Provide the (x, y) coordinate of the cell's center where the given text is located.  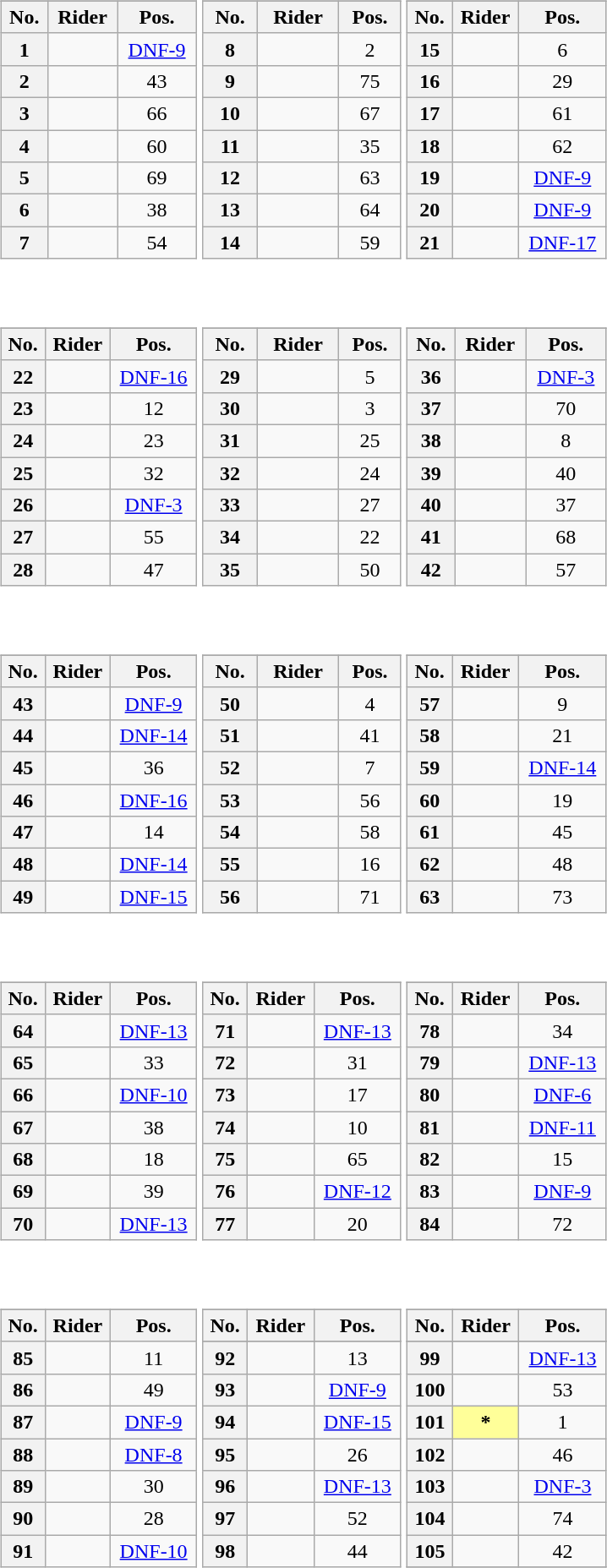
DNF-6 (563, 1095)
85 (23, 1358)
94 (225, 1422)
DNF-12 (357, 1192)
96 (225, 1487)
No. Rider Pos. 50 4 51 41 52 7 53 56 54 58 55 16 56 71 (303, 773)
84 (429, 1224)
99 (429, 1358)
87 (23, 1422)
105 (429, 1551)
81 (429, 1127)
95 (225, 1455)
89 (23, 1487)
No. Rider Pos. 71 DNF-13 72 31 73 17 74 10 75 65 76 DNF-12 77 20 (303, 1100)
82 (429, 1160)
103 (429, 1487)
101 (429, 1422)
No. Rider Pos. 29 5 30 3 31 25 32 24 33 27 34 22 35 50 (303, 445)
83 (429, 1192)
79 (429, 1063)
78 (429, 1030)
91 (23, 1551)
92 (225, 1358)
104 (429, 1519)
77 (225, 1224)
86 (23, 1390)
DNF-17 (563, 243)
88 (23, 1455)
100 (429, 1390)
90 (23, 1519)
102 (429, 1455)
DNF-8 (154, 1455)
DNF-11 (563, 1127)
98 (225, 1551)
* (485, 1422)
93 (225, 1390)
76 (225, 1192)
80 (429, 1095)
97 (225, 1519)
51 (230, 735)
